Capture the cell that displays the provided text and extract its [X, Y] central coordinate. 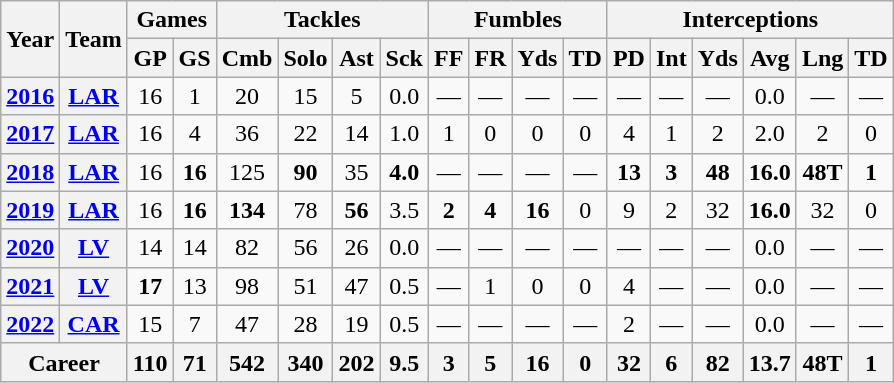
134 [247, 210]
48 [718, 172]
PD [628, 58]
26 [356, 248]
2017 [30, 134]
FR [490, 58]
Ast [356, 58]
7 [194, 324]
4.0 [404, 172]
78 [306, 210]
Int [671, 58]
2.0 [770, 134]
Fumbles [518, 20]
202 [356, 362]
Career [64, 362]
28 [306, 324]
98 [247, 286]
Cmb [247, 58]
Interceptions [750, 20]
17 [150, 286]
FF [448, 58]
13.7 [770, 362]
Year [30, 39]
542 [247, 362]
35 [356, 172]
2022 [30, 324]
Sck [404, 58]
Avg [770, 58]
Lng [822, 58]
GS [194, 58]
36 [247, 134]
Tackles [322, 20]
2021 [30, 286]
125 [247, 172]
22 [306, 134]
3.5 [404, 210]
2020 [30, 248]
2016 [30, 96]
20 [247, 96]
19 [356, 324]
CAR [94, 324]
2018 [30, 172]
9.5 [404, 362]
9 [628, 210]
340 [306, 362]
Solo [306, 58]
71 [194, 362]
51 [306, 286]
Team [94, 39]
1.0 [404, 134]
GP [150, 58]
Games [172, 20]
110 [150, 362]
90 [306, 172]
2019 [30, 210]
6 [671, 362]
